Pinpoint the cell where the given text exists, returning its [x, y] midpoint coordinate. 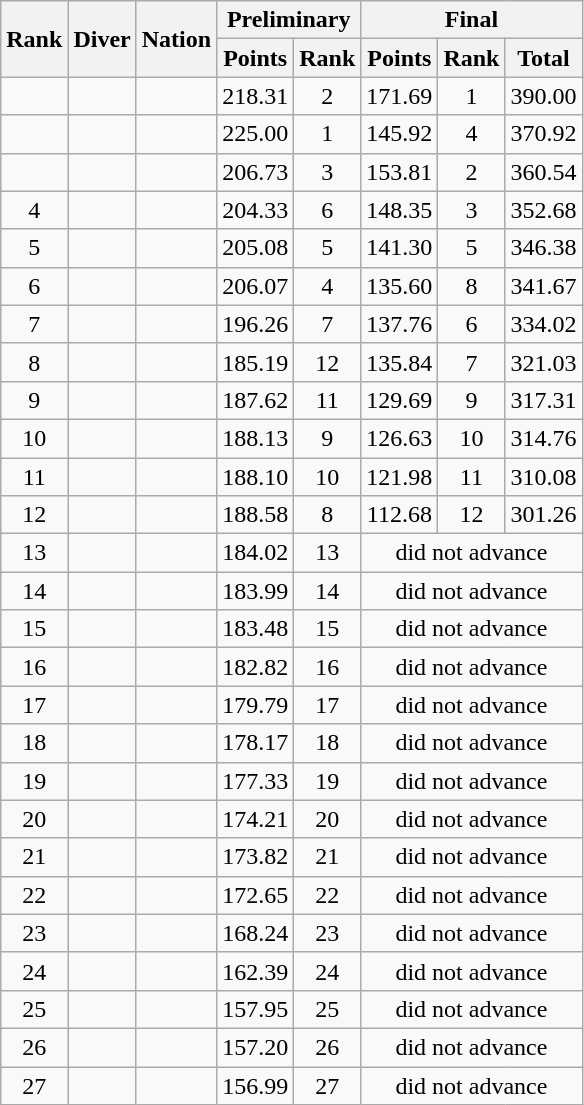
Diver [102, 39]
178.17 [256, 743]
188.58 [256, 515]
352.68 [544, 210]
206.73 [256, 172]
135.84 [400, 362]
Nation [176, 39]
121.98 [400, 477]
184.02 [256, 553]
179.79 [256, 705]
129.69 [400, 400]
174.21 [256, 819]
188.10 [256, 477]
225.00 [256, 134]
390.00 [544, 96]
183.99 [256, 591]
370.92 [544, 134]
168.24 [256, 933]
157.20 [256, 1047]
321.03 [544, 362]
183.48 [256, 629]
301.26 [544, 515]
Final [472, 20]
205.08 [256, 248]
187.62 [256, 400]
148.35 [400, 210]
314.76 [544, 438]
135.60 [400, 286]
182.82 [256, 667]
196.26 [256, 324]
126.63 [400, 438]
360.54 [544, 172]
172.65 [256, 895]
157.95 [256, 1009]
156.99 [256, 1085]
346.38 [544, 248]
Preliminary [289, 20]
317.31 [544, 400]
Total [544, 58]
188.13 [256, 438]
171.69 [400, 96]
334.02 [544, 324]
112.68 [400, 515]
204.33 [256, 210]
177.33 [256, 781]
341.67 [544, 286]
173.82 [256, 857]
206.07 [256, 286]
153.81 [400, 172]
137.76 [400, 324]
145.92 [400, 134]
162.39 [256, 971]
218.31 [256, 96]
310.08 [544, 477]
141.30 [400, 248]
185.19 [256, 362]
